Return the [x, y] coordinate for the center point of the cell that contains the specified text.  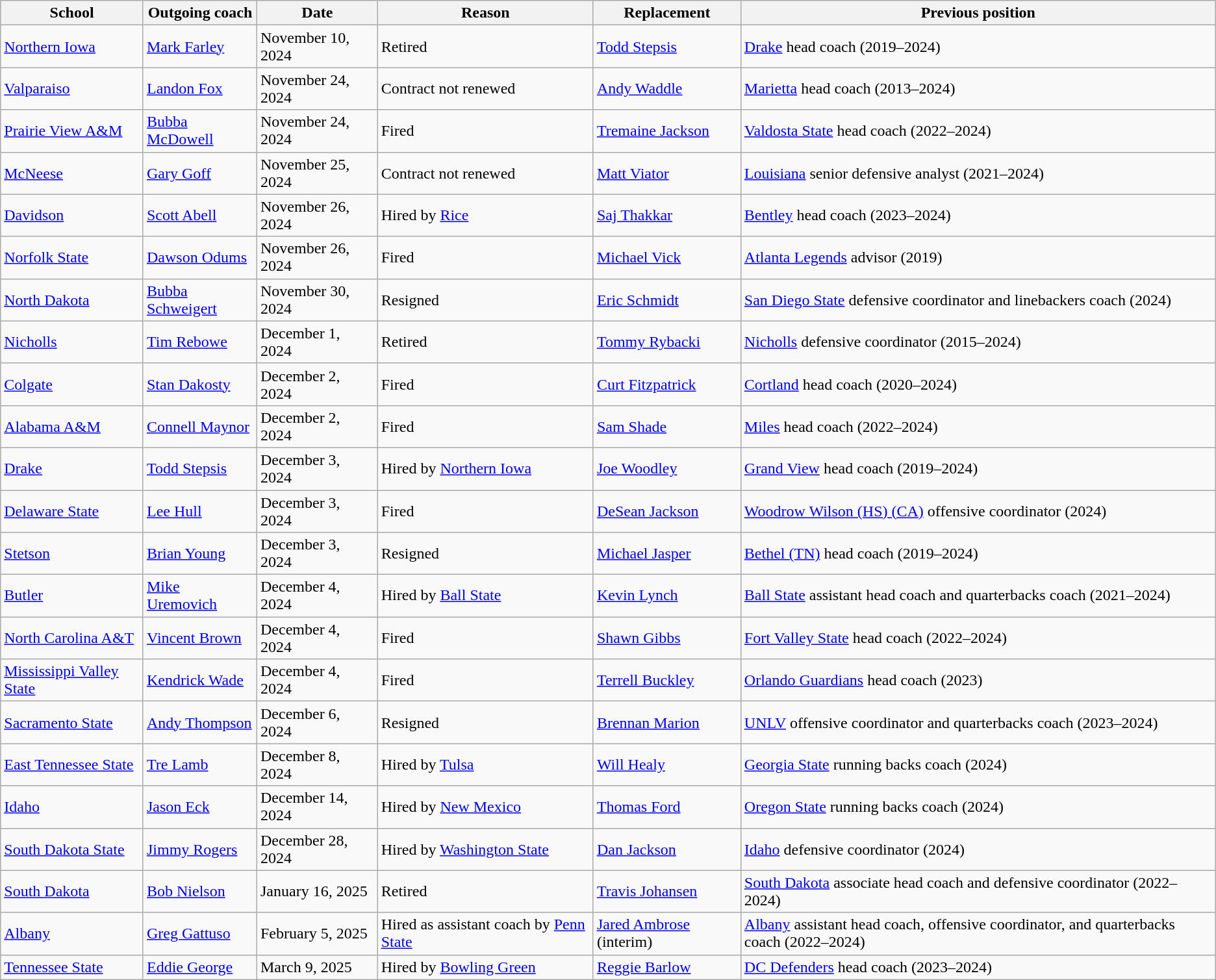
Drake [72, 469]
Tennessee State [72, 967]
Landon Fox [200, 88]
January 16, 2025 [317, 891]
Will Healy [666, 765]
South Dakota [72, 891]
Dawson Odums [200, 257]
Nicholls defensive coordinator (2015–2024) [978, 342]
South Dakota associate head coach and defensive coordinator (2022–2024) [978, 891]
Albany assistant head coach, offensive coordinator, and quarterbacks coach (2022–2024) [978, 934]
East Tennessee State [72, 765]
DeSean Jackson [666, 510]
Idaho defensive coordinator (2024) [978, 849]
Miles head coach (2022–2024) [978, 426]
Curt Fitzpatrick [666, 384]
Hired by Rice [485, 216]
Gary Goff [200, 173]
March 9, 2025 [317, 967]
Butler [72, 596]
Brian Young [200, 553]
November 10, 2024 [317, 47]
Jason Eck [200, 807]
South Dakota State [72, 849]
December 6, 2024 [317, 722]
November 30, 2024 [317, 300]
Hired by Northern Iowa [485, 469]
Previous position [978, 13]
Bubba McDowell [200, 131]
Orlando Guardians head coach (2023) [978, 681]
McNeese [72, 173]
Tommy Rybacki [666, 342]
Tim Rebowe [200, 342]
Greg Gattuso [200, 934]
Terrell Buckley [666, 681]
Woodrow Wilson (HS) (CA) offensive coordinator (2024) [978, 510]
Andy Thompson [200, 722]
Atlanta Legends advisor (2019) [978, 257]
Travis Johansen [666, 891]
Tre Lamb [200, 765]
Nicholls [72, 342]
San Diego State defensive coordinator and linebackers coach (2024) [978, 300]
Idaho [72, 807]
Albany [72, 934]
December 8, 2024 [317, 765]
Bob Nielson [200, 891]
Ball State assistant head coach and quarterbacks coach (2021–2024) [978, 596]
Saj Thakkar [666, 216]
Matt Viator [666, 173]
Shawn Gibbs [666, 638]
Stetson [72, 553]
Louisiana senior defensive analyst (2021–2024) [978, 173]
December 1, 2024 [317, 342]
Drake head coach (2019–2024) [978, 47]
Mississippi Valley State [72, 681]
Marietta head coach (2013–2024) [978, 88]
February 5, 2025 [317, 934]
December 28, 2024 [317, 849]
Sam Shade [666, 426]
Stan Dakosty [200, 384]
North Carolina A&T [72, 638]
Hired by New Mexico [485, 807]
Fort Valley State head coach (2022–2024) [978, 638]
Mark Farley [200, 47]
Eric Schmidt [666, 300]
Date [317, 13]
Andy Waddle [666, 88]
Prairie View A&M [72, 131]
Reason [485, 13]
Dan Jackson [666, 849]
Davidson [72, 216]
Delaware State [72, 510]
UNLV offensive coordinator and quarterbacks coach (2023–2024) [978, 722]
Thomas Ford [666, 807]
Joe Woodley [666, 469]
Eddie George [200, 967]
Bentley head coach (2023–2024) [978, 216]
November 25, 2024 [317, 173]
School [72, 13]
Hired as assistant coach by Penn State [485, 934]
Grand View head coach (2019–2024) [978, 469]
Replacement [666, 13]
Colgate [72, 384]
December 14, 2024 [317, 807]
Valdosta State head coach (2022–2024) [978, 131]
Bubba Schweigert [200, 300]
Northern Iowa [72, 47]
Hired by Tulsa [485, 765]
Hired by Bowling Green [485, 967]
Cortland head coach (2020–2024) [978, 384]
Norfolk State [72, 257]
Kendrick Wade [200, 681]
Kevin Lynch [666, 596]
Vincent Brown [200, 638]
Oregon State running backs coach (2024) [978, 807]
Michael Jasper [666, 553]
Georgia State running backs coach (2024) [978, 765]
DC Defenders head coach (2023–2024) [978, 967]
Hired by Ball State [485, 596]
Jimmy Rogers [200, 849]
Michael Vick [666, 257]
North Dakota [72, 300]
Reggie Barlow [666, 967]
Mike Uremovich [200, 596]
Brennan Marion [666, 722]
Hired by Washington State [485, 849]
Lee Hull [200, 510]
Tremaine Jackson [666, 131]
Connell Maynor [200, 426]
Alabama A&M [72, 426]
Valparaiso [72, 88]
Bethel (TN) head coach (2019–2024) [978, 553]
Outgoing coach [200, 13]
Jared Ambrose (interim) [666, 934]
Scott Abell [200, 216]
Sacramento State [72, 722]
